Capture the cell that displays the provided text and extract its [X, Y] central coordinate. 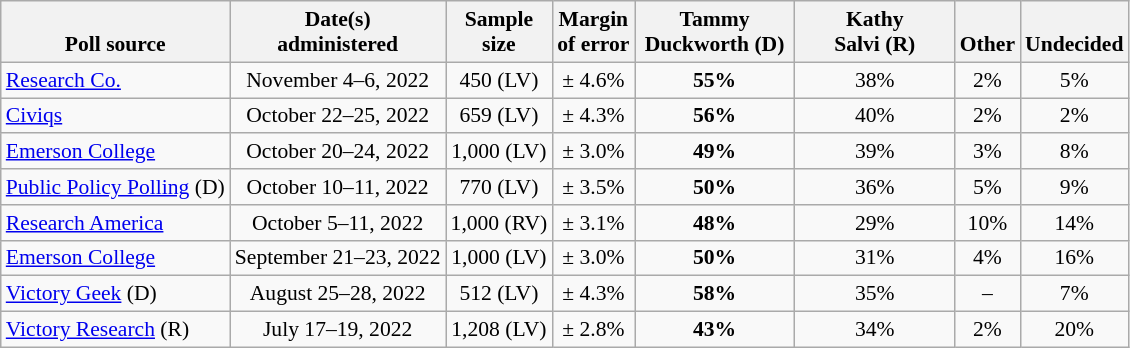
55% [714, 80]
± 3.1% [593, 223]
Research America [116, 223]
31% [875, 258]
Undecided [1074, 32]
Public Policy Polling (D) [116, 187]
9% [1074, 187]
450 (LV) [500, 80]
29% [875, 223]
TammyDuckworth (D) [714, 32]
Date(s)administered [338, 32]
40% [875, 116]
512 (LV) [500, 294]
Civiqs [116, 116]
8% [1074, 152]
659 (LV) [500, 116]
± 3.5% [593, 187]
Research Co. [116, 80]
14% [1074, 223]
Victory Research (R) [116, 330]
Marginof error [593, 32]
36% [875, 187]
Victory Geek (D) [116, 294]
16% [1074, 258]
Samplesize [500, 32]
10% [988, 223]
1,000 (RV) [500, 223]
1,208 (LV) [500, 330]
38% [875, 80]
3% [988, 152]
October 10–11, 2022 [338, 187]
58% [714, 294]
4% [988, 258]
October 22–25, 2022 [338, 116]
KathySalvi (R) [875, 32]
Poll source [116, 32]
20% [1074, 330]
– [988, 294]
Other [988, 32]
± 2.8% [593, 330]
± 4.6% [593, 80]
56% [714, 116]
November 4–6, 2022 [338, 80]
October 5–11, 2022 [338, 223]
770 (LV) [500, 187]
48% [714, 223]
43% [714, 330]
35% [875, 294]
September 21–23, 2022 [338, 258]
July 17–19, 2022 [338, 330]
7% [1074, 294]
39% [875, 152]
49% [714, 152]
August 25–28, 2022 [338, 294]
34% [875, 330]
October 20–24, 2022 [338, 152]
